Capture the cell that displays the provided text and extract its [x, y] central coordinate. 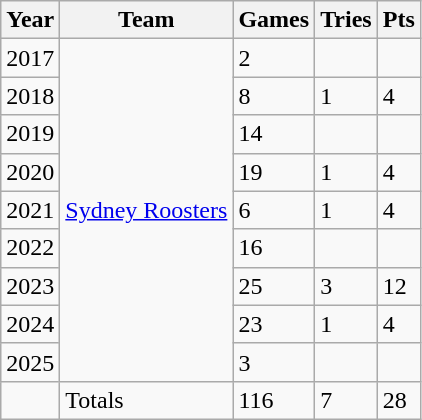
28 [398, 400]
Games [274, 20]
116 [274, 400]
7 [346, 400]
14 [274, 134]
25 [274, 286]
2024 [30, 324]
Totals [146, 400]
Tries [346, 20]
6 [274, 210]
12 [398, 286]
16 [274, 248]
Sydney Roosters [146, 210]
2019 [30, 134]
2025 [30, 362]
2021 [30, 210]
2 [274, 58]
2018 [30, 96]
2022 [30, 248]
Pts [398, 20]
8 [274, 96]
2017 [30, 58]
2023 [30, 286]
23 [274, 324]
19 [274, 172]
Year [30, 20]
2020 [30, 172]
Team [146, 20]
